For the text-containing cell, return its midpoint in [X, Y] coordinate format. 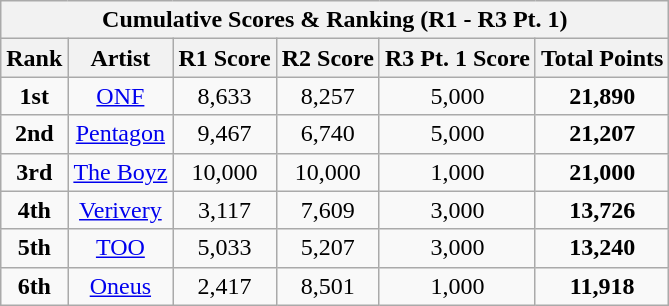
13,726 [602, 210]
ONF [120, 96]
21,890 [602, 96]
R1 Score [224, 58]
Oneus [120, 286]
4th [34, 210]
8,501 [328, 286]
7,609 [328, 210]
21,207 [602, 134]
R2 Score [328, 58]
8,633 [224, 96]
6,740 [328, 134]
Verivery [120, 210]
1st [34, 96]
The Boyz [120, 172]
8,257 [328, 96]
Total Points [602, 58]
3rd [34, 172]
5,207 [328, 248]
Artist [120, 58]
Cumulative Scores & Ranking (R1 - R3 Pt. 1) [335, 20]
Pentagon [120, 134]
9,467 [224, 134]
2,417 [224, 286]
5th [34, 248]
21,000 [602, 172]
TOO [120, 248]
11,918 [602, 286]
5,033 [224, 248]
Rank [34, 58]
2nd [34, 134]
R3 Pt. 1 Score [457, 58]
6th [34, 286]
13,240 [602, 248]
3,117 [224, 210]
